Identify which cell holds the provided text, then report its (X, Y) central coordinate. 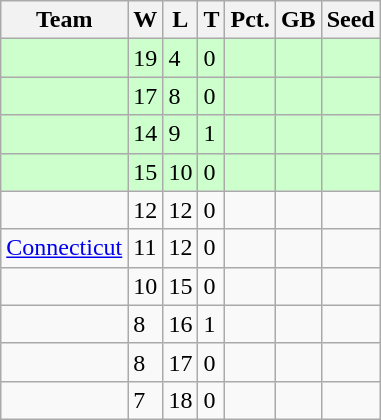
18 (180, 400)
L (180, 20)
14 (146, 134)
T (212, 20)
Pct. (250, 20)
7 (146, 400)
GB (298, 20)
9 (180, 134)
19 (146, 58)
16 (180, 324)
4 (180, 58)
W (146, 20)
Team (64, 20)
Connecticut (64, 248)
11 (146, 248)
Seed (350, 20)
